Identify which cell holds the provided text, then report its [X, Y] central coordinate. 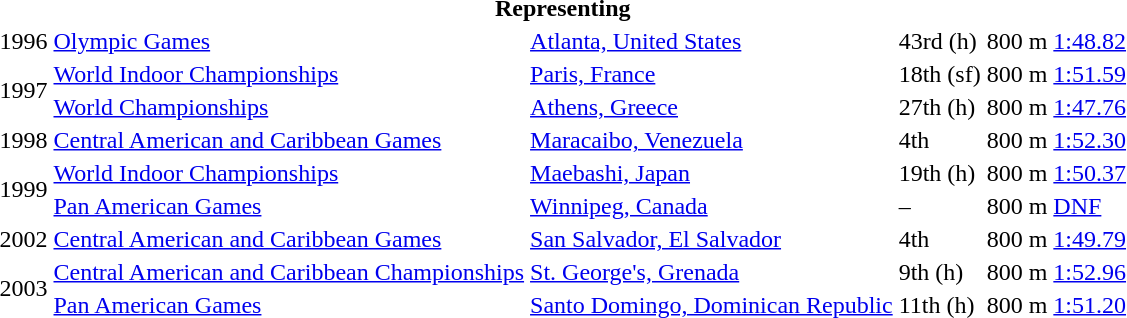
Paris, France [712, 74]
San Salvador, El Salvador [712, 239]
43rd (h) [940, 41]
Maracaibo, Venezuela [712, 140]
9th (h) [940, 272]
Central American and Caribbean Championships [289, 272]
Maebashi, Japan [712, 173]
St. George's, Grenada [712, 272]
Athens, Greece [712, 107]
18th (sf) [940, 74]
Pan American Games [289, 206]
19th (h) [940, 173]
27th (h) [940, 107]
Olympic Games [289, 41]
Winnipeg, Canada [712, 206]
World Championships [289, 107]
– [940, 206]
Atlanta, United States [712, 41]
